Locate the cell with the specified text and output its [x, y] center coordinate. 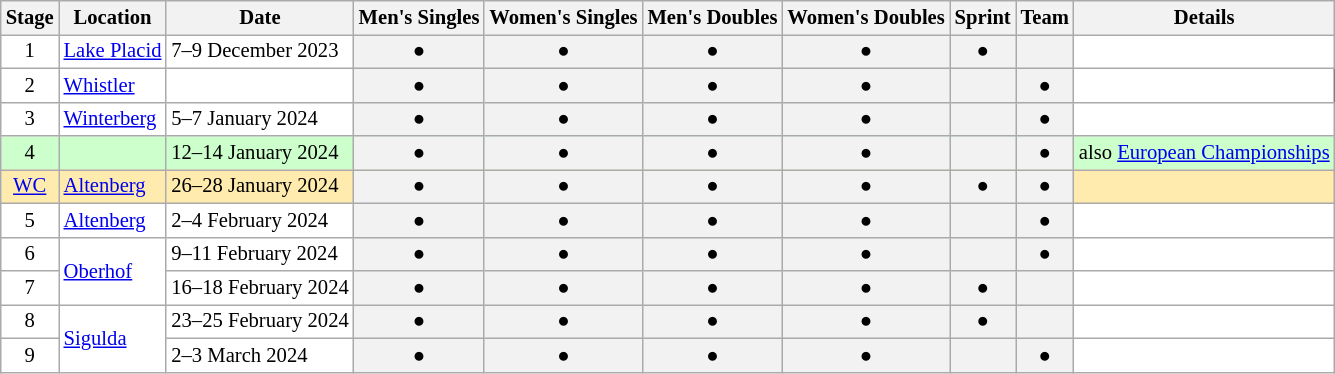
Women's Singles [563, 17]
Stage [30, 17]
23–25 February 2024 [260, 321]
1 [30, 51]
9 [30, 355]
Team [1045, 17]
7 [30, 287]
8 [30, 321]
WC [30, 186]
12–14 January 2024 [260, 153]
Details [1204, 17]
also European Championships [1204, 153]
16–18 February 2024 [260, 287]
Men's Singles [420, 17]
2 [30, 85]
3 [30, 119]
9–11 February 2024 [260, 254]
2–4 February 2024 [260, 220]
4 [30, 153]
5 [30, 220]
Lake Placid [113, 51]
Whistler [113, 85]
Oberhof [113, 271]
Sprint [983, 17]
7–9 December 2023 [260, 51]
Sigulda [113, 338]
26–28 January 2024 [260, 186]
Date [260, 17]
Men's Doubles [713, 17]
Women's Doubles [866, 17]
Winterberg [113, 119]
5–7 January 2024 [260, 119]
2–3 March 2024 [260, 355]
6 [30, 254]
Location [113, 17]
